Detect which cell encompasses the target text, then output its (x, y) center coordinate. 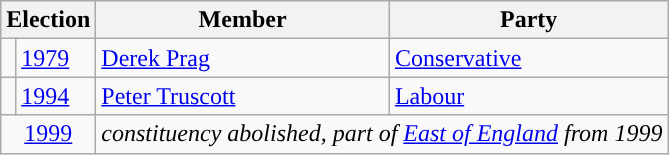
1999 (48, 134)
Peter Truscott (243, 96)
Derek Prag (243, 58)
Election (48, 20)
Conservative (528, 58)
Party (528, 20)
1979 (56, 58)
Labour (528, 96)
1994 (56, 96)
constituency abolished, part of East of England from 1999 (382, 134)
Member (243, 20)
